Provide the [x, y] coordinate of the cell's center where the given text is located.  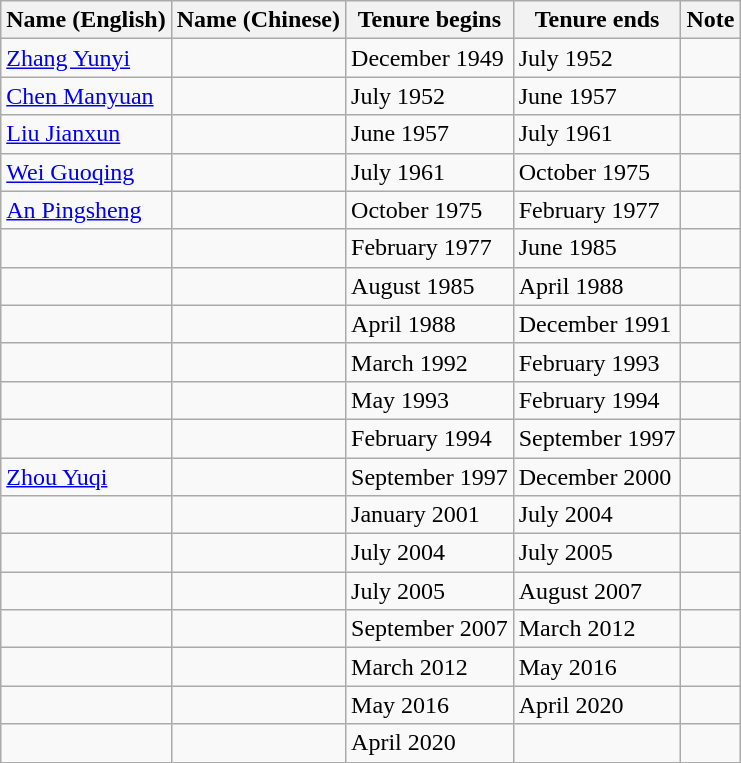
Wei Guoqing [86, 172]
August 1985 [430, 286]
March 1992 [430, 362]
Tenure ends [597, 20]
June 1985 [597, 248]
January 2001 [430, 515]
Note [710, 20]
August 2007 [597, 591]
Chen Manyuan [86, 96]
December 2000 [597, 477]
Tenure begins [430, 20]
An Pingsheng [86, 210]
September 2007 [430, 629]
February 1993 [597, 362]
December 1949 [430, 58]
Liu Jianxun [86, 134]
Name (English) [86, 20]
Name (Chinese) [258, 20]
Zhang Yunyi [86, 58]
Zhou Yuqi [86, 477]
December 1991 [597, 324]
May 1993 [430, 400]
